Extract the (X, Y) coordinate from the center of the cell holding the provided text.  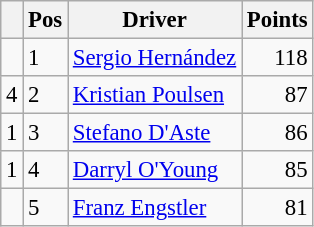
Sergio Hernández (155, 58)
Franz Engstler (155, 208)
81 (278, 208)
86 (278, 133)
Driver (155, 20)
118 (278, 58)
Darryl O'Young (155, 170)
2 (46, 95)
Stefano D'Aste (155, 133)
3 (46, 133)
87 (278, 95)
Points (278, 20)
Pos (46, 20)
85 (278, 170)
Kristian Poulsen (155, 95)
5 (46, 208)
